Identify which cell holds the provided text, then report its [x, y] central coordinate. 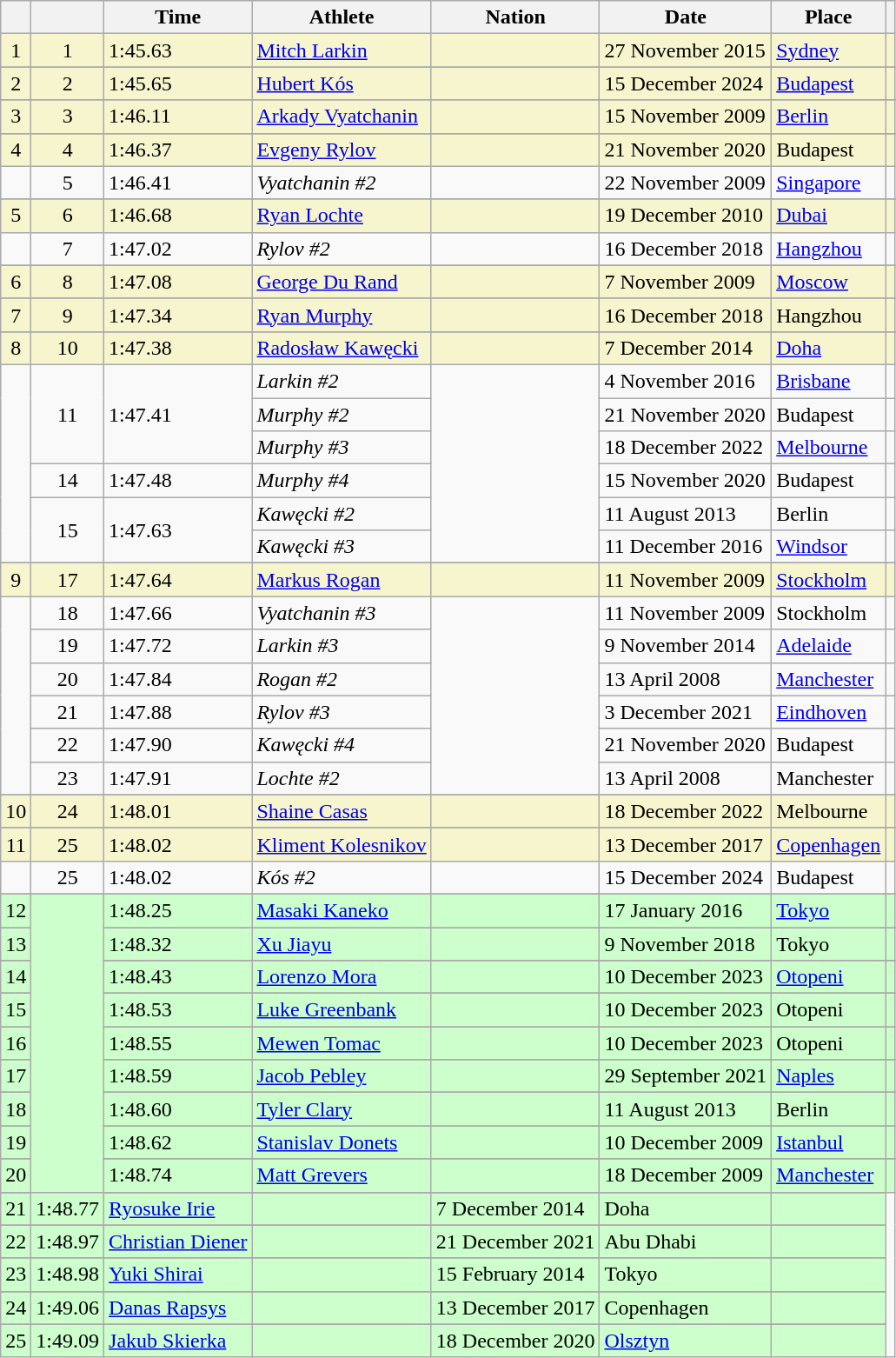
Istanbul [829, 1142]
Arkady Vyatchanin [342, 116]
Hubert Kós [342, 83]
Time [178, 17]
1:47.02 [178, 249]
Rogan #2 [342, 679]
1:46.37 [178, 150]
17 January 2016 [686, 910]
1:46.68 [178, 216]
Mitch Larkin [342, 50]
1:47.91 [178, 778]
Larkin #3 [342, 646]
Danas Rapsys [178, 1308]
Place [829, 17]
1:49.09 [68, 1341]
Eindhoven [829, 712]
Brisbane [829, 381]
7 November 2009 [686, 282]
Jacob Pebley [342, 1076]
1:47.84 [178, 679]
Xu Jiayu [342, 943]
Christian Diener [178, 1242]
1:48.62 [178, 1142]
George Du Rand [342, 282]
Abu Dhabi [686, 1242]
Shaine Casas [342, 811]
1:47.38 [178, 348]
12 [16, 910]
Kawęcki #4 [342, 745]
1:48.25 [178, 910]
3 December 2021 [686, 712]
27 November 2015 [686, 50]
Masaki Kaneko [342, 910]
Olsztyn [686, 1341]
1:47.88 [178, 712]
Kawęcki #2 [342, 514]
Athlete [342, 17]
Date [686, 17]
1:46.41 [178, 183]
Tyler Clary [342, 1109]
1:47.64 [178, 580]
1:48.98 [68, 1275]
15 November 2009 [686, 116]
9 November 2018 [686, 943]
Kós #2 [342, 877]
1:48.59 [178, 1076]
10 December 2009 [686, 1142]
1:48.60 [178, 1109]
11 December 2016 [686, 547]
1:47.72 [178, 646]
1:47.08 [178, 282]
Yuki Shirai [178, 1275]
1:47.34 [178, 315]
21 December 2021 [515, 1242]
1:47.66 [178, 613]
1:47.63 [178, 530]
Lorenzo Mora [342, 977]
Larkin #2 [342, 381]
Stanislav Donets [342, 1142]
4 November 2016 [686, 381]
1:47.48 [178, 481]
1:49.06 [68, 1308]
1:48.74 [178, 1175]
Moscow [829, 282]
Radosław Kawęcki [342, 348]
Vyatchanin #3 [342, 613]
Adelaide [829, 646]
Windsor [829, 547]
18 December 2020 [515, 1341]
1:48.43 [178, 977]
16 [16, 1043]
Rylov #3 [342, 712]
1:48.53 [178, 1010]
Mewen Tomac [342, 1043]
1:47.90 [178, 745]
Ryan Murphy [342, 315]
1:48.32 [178, 943]
Murphy #2 [342, 415]
18 December 2009 [686, 1175]
Evgeny Rylov [342, 150]
Vyatchanin #2 [342, 183]
9 November 2014 [686, 646]
Naples [829, 1076]
15 November 2020 [686, 481]
1:45.63 [178, 50]
1:48.77 [68, 1208]
Rylov #2 [342, 249]
1:45.65 [178, 83]
Sydney [829, 50]
19 December 2010 [686, 216]
15 February 2014 [515, 1275]
22 November 2009 [686, 183]
Dubai [829, 216]
Luke Greenbank [342, 1010]
Murphy #3 [342, 448]
Lochte #2 [342, 778]
29 September 2021 [686, 1076]
1:47.41 [178, 414]
Nation [515, 17]
1:48.97 [68, 1242]
1:48.01 [178, 811]
Ryosuke Irie [178, 1208]
Murphy #4 [342, 481]
1:46.11 [178, 116]
Jakub Skierka [178, 1341]
Singapore [829, 183]
13 [16, 943]
Matt Grevers [342, 1175]
Ryan Lochte [342, 216]
Kliment Kolesnikov [342, 844]
1:48.55 [178, 1043]
Kawęcki #3 [342, 547]
Markus Rogan [342, 580]
